Scan for the cell matching the given text and deliver its [X, Y] coordinate at center. 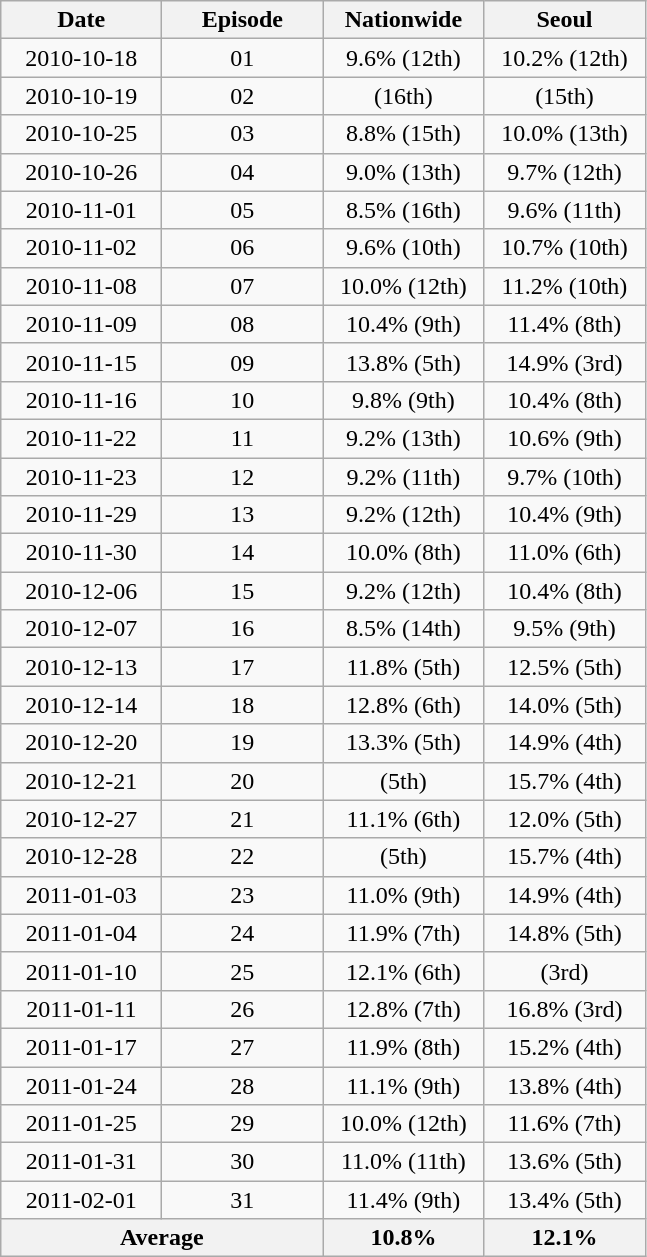
15 [242, 591]
12.0% (5th) [564, 819]
11.4% (9th) [404, 1200]
2010-10-19 [82, 96]
2011-01-03 [82, 895]
2010-11-22 [82, 438]
05 [242, 210]
19 [242, 743]
04 [242, 172]
10.0% (8th) [404, 553]
8.8% (15th) [404, 134]
01 [242, 58]
2011-01-31 [82, 1162]
11.6% (7th) [564, 1124]
2010-12-14 [82, 705]
9.6% (10th) [404, 248]
13.8% (5th) [404, 362]
8.5% (16th) [404, 210]
29 [242, 1124]
2010-10-18 [82, 58]
9.2% (13th) [404, 438]
10.0% (13th) [564, 134]
15.2% (4th) [564, 1047]
23 [242, 895]
11.0% (9th) [404, 895]
2010-10-26 [82, 172]
2011-01-04 [82, 933]
21 [242, 819]
27 [242, 1047]
11.2% (10th) [564, 286]
14.8% (5th) [564, 933]
11.0% (11th) [404, 1162]
2010-11-02 [82, 248]
2010-12-20 [82, 743]
02 [242, 96]
Average [162, 1238]
9.2% (11th) [404, 477]
9.7% (12th) [564, 172]
11.1% (6th) [404, 819]
2010-11-23 [82, 477]
2010-10-25 [82, 134]
11.9% (7th) [404, 933]
9.7% (10th) [564, 477]
13.3% (5th) [404, 743]
14.9% (3rd) [564, 362]
22 [242, 857]
2010-11-08 [82, 286]
13 [242, 515]
2010-12-28 [82, 857]
2011-01-11 [82, 1009]
10.6% (9th) [564, 438]
17 [242, 667]
Episode [242, 20]
2010-12-07 [82, 629]
30 [242, 1162]
10.2% (12th) [564, 58]
2010-12-06 [82, 591]
14.0% (5th) [564, 705]
26 [242, 1009]
(3rd) [564, 971]
12.1% [564, 1238]
24 [242, 933]
2011-01-25 [82, 1124]
25 [242, 971]
13.4% (5th) [564, 1200]
08 [242, 324]
14 [242, 553]
18 [242, 705]
03 [242, 134]
9.6% (11th) [564, 210]
2011-01-10 [82, 971]
07 [242, 286]
16 [242, 629]
10 [242, 400]
2010-12-21 [82, 781]
2010-12-27 [82, 819]
9.5% (9th) [564, 629]
8.5% (14th) [404, 629]
2010-11-16 [82, 400]
(15th) [564, 96]
2011-02-01 [82, 1200]
9.6% (12th) [404, 58]
2010-11-01 [82, 210]
12.8% (6th) [404, 705]
13.6% (5th) [564, 1162]
Seoul [564, 20]
20 [242, 781]
11.4% (8th) [564, 324]
2010-11-30 [82, 553]
10.8% [404, 1238]
2011-01-17 [82, 1047]
11.8% (5th) [404, 667]
Date [82, 20]
28 [242, 1085]
11.9% (8th) [404, 1047]
(16th) [404, 96]
06 [242, 248]
2010-12-13 [82, 667]
12 [242, 477]
2010-11-09 [82, 324]
11 [242, 438]
12.8% (7th) [404, 1009]
2010-11-15 [82, 362]
12.5% (5th) [564, 667]
31 [242, 1200]
Nationwide [404, 20]
11.0% (6th) [564, 553]
10.7% (10th) [564, 248]
2010-11-29 [82, 515]
9.0% (13th) [404, 172]
16.8% (3rd) [564, 1009]
13.8% (4th) [564, 1085]
2011-01-24 [82, 1085]
09 [242, 362]
9.8% (9th) [404, 400]
12.1% (6th) [404, 971]
11.1% (9th) [404, 1085]
